Pinpoint the cell where the given text exists, returning its (X, Y) midpoint coordinate. 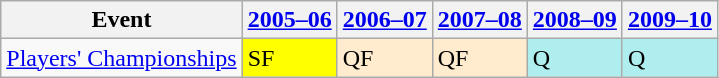
SF (290, 58)
2008–09 (574, 20)
2007–08 (480, 20)
2006–07 (384, 20)
Event (122, 20)
Players' Championships (122, 58)
2009–10 (670, 20)
2005–06 (290, 20)
